Identify which cell holds the provided text, then report its [X, Y] central coordinate. 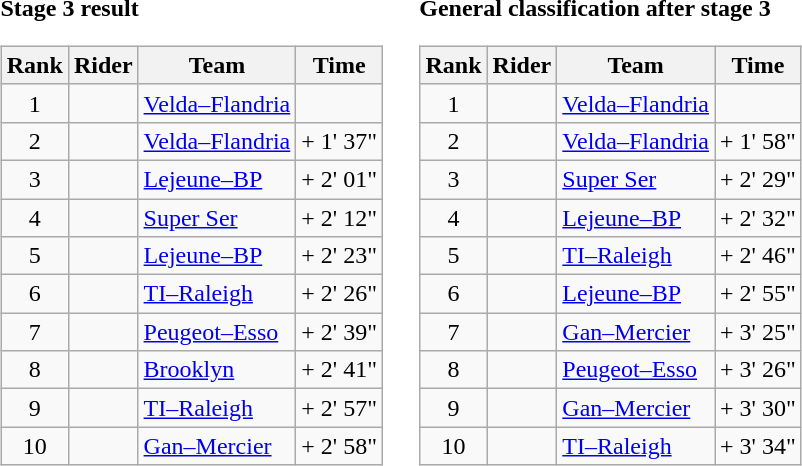
+ 2' 41" [340, 370]
+ 3' 25" [758, 332]
Brooklyn [217, 370]
+ 3' 26" [758, 370]
+ 3' 30" [758, 408]
+ 2' 23" [340, 256]
+ 2' 26" [340, 294]
+ 2' 39" [340, 332]
+ 2' 29" [758, 179]
+ 2' 01" [340, 179]
+ 2' 46" [758, 256]
+ 1' 37" [340, 141]
+ 2' 58" [340, 446]
+ 2' 12" [340, 217]
+ 2' 57" [340, 408]
+ 3' 34" [758, 446]
+ 2' 55" [758, 294]
+ 2' 32" [758, 217]
+ 1' 58" [758, 141]
